Extract the [X, Y] coordinate from the center of the cell holding the provided text.  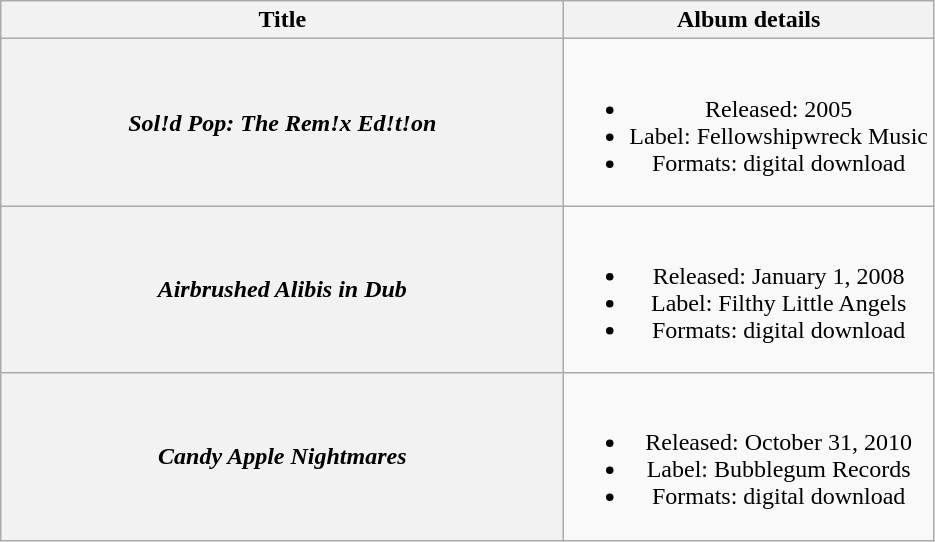
Released: January 1, 2008Label: Filthy Little AngelsFormats: digital download [749, 290]
Released: October 31, 2010Label: Bubblegum RecordsFormats: digital download [749, 456]
Candy Apple Nightmares [282, 456]
Sol!d Pop: The Rem!x Ed!t!on [282, 122]
Album details [749, 20]
Released: 2005Label: Fellowshipwreck MusicFormats: digital download [749, 122]
Airbrushed Alibis in Dub [282, 290]
Title [282, 20]
